From the cell containing the given text, extract its center point as [x, y] coordinate. 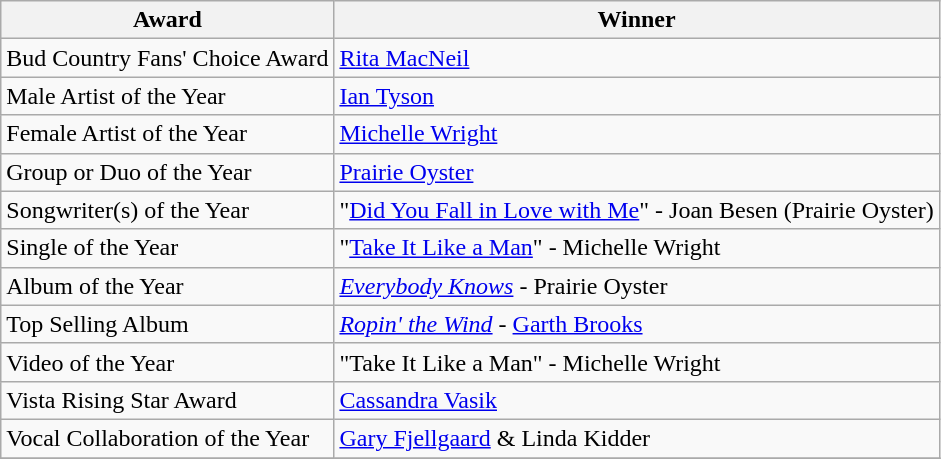
Top Selling Album [168, 324]
Ian Tyson [636, 96]
Winner [636, 20]
Songwriter(s) of the Year [168, 210]
Group or Duo of the Year [168, 172]
Video of the Year [168, 362]
"Did You Fall in Love with Me" - Joan Besen (Prairie Oyster) [636, 210]
Vista Rising Star Award [168, 400]
Cassandra Vasik [636, 400]
Prairie Oyster [636, 172]
Michelle Wright [636, 134]
Bud Country Fans' Choice Award [168, 58]
Gary Fjellgaard & Linda Kidder [636, 438]
Rita MacNeil [636, 58]
Ropin' the Wind - Garth Brooks [636, 324]
Everybody Knows - Prairie Oyster [636, 286]
Vocal Collaboration of the Year [168, 438]
Male Artist of the Year [168, 96]
Female Artist of the Year [168, 134]
Album of the Year [168, 286]
Single of the Year [168, 248]
Award [168, 20]
